Capture the cell that displays the provided text and extract its (X, Y) central coordinate. 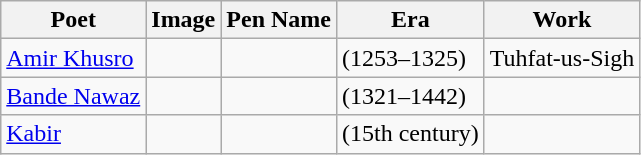
Tuhfat-us-Sigh (562, 58)
(1321–1442) (411, 96)
Image (184, 20)
(1253–1325) (411, 58)
(15th century) (411, 134)
Bande Nawaz (74, 96)
Era (411, 20)
Work (562, 20)
Pen Name (279, 20)
Kabir (74, 134)
Poet (74, 20)
Amir Khusro (74, 58)
